From the cell containing the given text, extract its center point as (X, Y) coordinate. 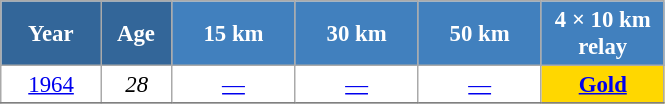
Year (52, 34)
Gold (602, 85)
Age (136, 34)
50 km (480, 34)
4 × 10 km relay (602, 34)
15 km (234, 34)
30 km (356, 34)
1964 (52, 85)
28 (136, 85)
